Search for the cell housing the specified text and yield its [x, y] center coordinate. 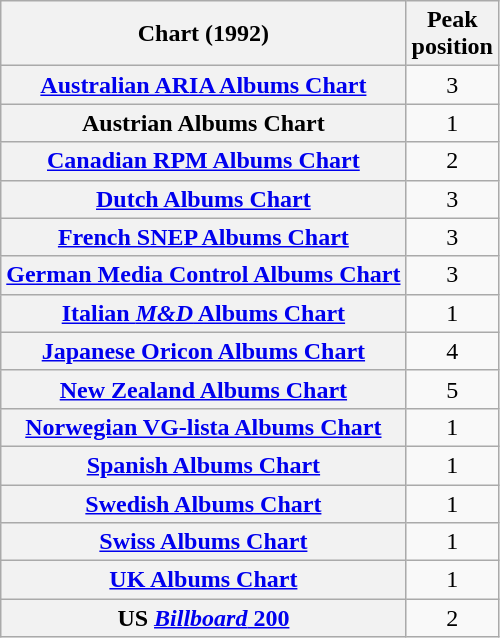
Dutch Albums Chart [204, 199]
4 [452, 351]
Italian M&D Albums Chart [204, 313]
Canadian RPM Albums Chart [204, 161]
German Media Control Albums Chart [204, 275]
Japanese Oricon Albums Chart [204, 351]
New Zealand Albums Chart [204, 389]
Australian ARIA Albums Chart [204, 85]
Swedish Albums Chart [204, 503]
Chart (1992) [204, 34]
UK Albums Chart [204, 580]
Peakposition [452, 34]
Austrian Albums Chart [204, 123]
US Billboard 200 [204, 618]
Norwegian VG-lista Albums Chart [204, 427]
Swiss Albums Chart [204, 542]
French SNEP Albums Chart [204, 237]
Spanish Albums Chart [204, 465]
5 [452, 389]
